Pinpoint the cell where the given text exists, returning its (X, Y) midpoint coordinate. 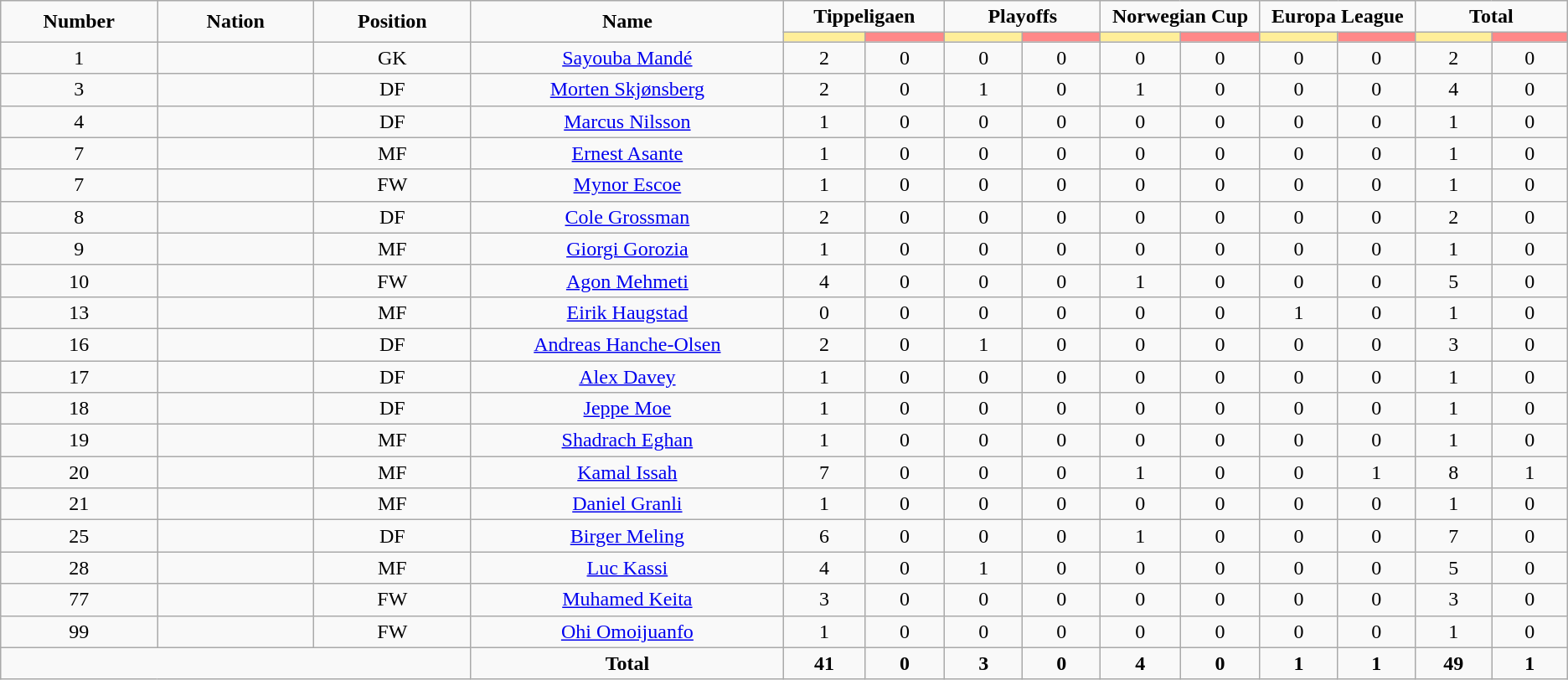
28 (79, 568)
99 (79, 631)
Playoffs (1023, 17)
20 (79, 472)
77 (79, 600)
Cole Grossman (627, 217)
Marcus Nilsson (627, 121)
Norwegian Cup (1180, 17)
21 (79, 504)
Morten Skjønsberg (627, 90)
Birger Meling (627, 536)
Nation (236, 22)
Name (627, 22)
6 (824, 536)
Giorgi Gorozia (627, 249)
18 (79, 409)
Sayouba Mandé (627, 58)
13 (79, 312)
19 (79, 440)
Mynor Escoe (627, 185)
Europa League (1337, 17)
17 (79, 376)
Muhamed Keita (627, 600)
Daniel Granli (627, 504)
Shadrach Eghan (627, 440)
GK (392, 58)
Ernest Asante (627, 153)
25 (79, 536)
Position (392, 22)
9 (79, 249)
16 (79, 344)
41 (824, 663)
49 (1453, 663)
Jeppe Moe (627, 409)
Kamal Issah (627, 472)
Number (79, 22)
10 (79, 281)
Ohi Omoijuanfo (627, 631)
Agon Mehmeti (627, 281)
Tippeligaen (864, 17)
Luc Kassi (627, 568)
Alex Davey (627, 376)
Andreas Hanche-Olsen (627, 344)
Eirik Haugstad (627, 312)
